Pinpoint the cell where the given text exists, returning its [X, Y] midpoint coordinate. 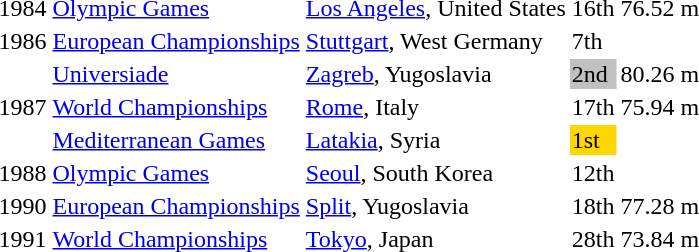
Seoul, South Korea [436, 173]
7th [593, 41]
Split, Yugoslavia [436, 206]
1st [593, 140]
Universiade [176, 74]
18th [593, 206]
Stuttgart, West Germany [436, 41]
12th [593, 173]
Rome, Italy [436, 107]
Zagreb, Yugoslavia [436, 74]
World Championships [176, 107]
2nd [593, 74]
Latakia, Syria [436, 140]
Olympic Games [176, 173]
17th [593, 107]
Mediterranean Games [176, 140]
